Locate the cell with the specified text and output its [X, Y] center coordinate. 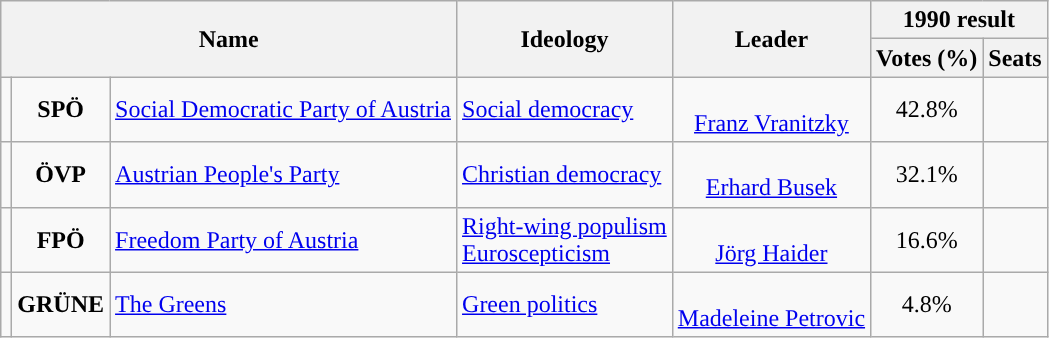
Seats [1015, 58]
Green politics [565, 304]
SPÖ [61, 110]
Votes (%) [927, 58]
Social Democratic Party of Austria [284, 110]
Austrian People's Party [284, 174]
16.6% [927, 240]
Christian democracy [565, 174]
1990 result [960, 20]
Leader [771, 39]
4.8% [927, 304]
Franz Vranitzky [771, 110]
GRÜNE [61, 304]
Name [229, 39]
42.8% [927, 110]
The Greens [284, 304]
Erhard Busek [771, 174]
Freedom Party of Austria [284, 240]
Social democracy [565, 110]
ÖVP [61, 174]
32.1% [927, 174]
FPÖ [61, 240]
Madeleine Petrovic [771, 304]
Ideology [565, 39]
Right-wing populismEuroscepticism [565, 240]
Jörg Haider [771, 240]
